Output the [x, y] coordinate of the center of the cell containing the given text.  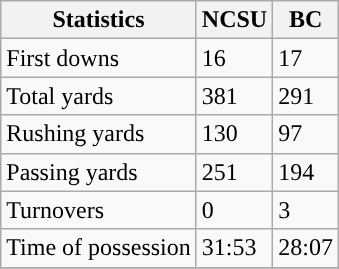
3 [306, 210]
194 [306, 172]
Statistics [99, 20]
Rushing yards [99, 134]
97 [306, 134]
130 [234, 134]
Time of possession [99, 248]
0 [234, 210]
291 [306, 96]
16 [234, 58]
NCSU [234, 20]
251 [234, 172]
BC [306, 20]
381 [234, 96]
Turnovers [99, 210]
First downs [99, 58]
Passing yards [99, 172]
Total yards [99, 96]
17 [306, 58]
28:07 [306, 248]
31:53 [234, 248]
